Provide the (x, y) coordinate of the cell's center where the given text is located.  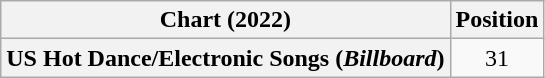
US Hot Dance/Electronic Songs (Billboard) (226, 58)
Chart (2022) (226, 20)
31 (497, 58)
Position (497, 20)
